Return the (X, Y) coordinate for the center point of the cell that contains the specified text.  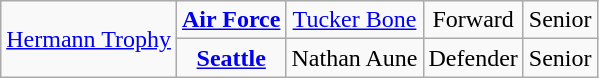
Air Force (230, 20)
Forward (473, 20)
Hermann Trophy (89, 39)
Seattle (230, 58)
Nathan Aune (354, 58)
Tucker Bone (354, 20)
Defender (473, 58)
